Extract the (X, Y) coordinate from the center of the cell holding the provided text.  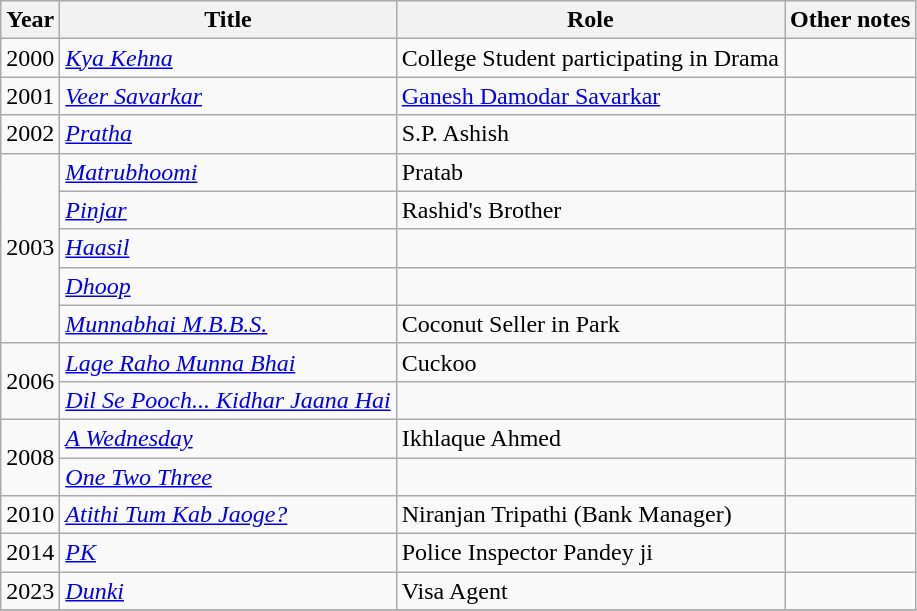
Role (590, 20)
Police Inspector Pandey ji (590, 553)
Pratha (228, 134)
Haasil (228, 248)
Coconut Seller in Park (590, 324)
2001 (30, 96)
Matrubhoomi (228, 172)
2002 (30, 134)
Veer Savarkar (228, 96)
2006 (30, 381)
Ikhlaque Ahmed (590, 438)
Pinjar (228, 210)
Kya Kehna (228, 58)
Other notes (850, 20)
2010 (30, 515)
2014 (30, 553)
Dunki (228, 591)
PK (228, 553)
Niranjan Tripathi (Bank Manager) (590, 515)
S.P. Ashish (590, 134)
2003 (30, 248)
Visa Agent (590, 591)
One Two Three (228, 477)
2008 (30, 457)
Dhoop (228, 286)
Lage Raho Munna Bhai (228, 362)
Cuckoo (590, 362)
Pratab (590, 172)
Atithi Tum Kab Jaoge? (228, 515)
Title (228, 20)
Ganesh Damodar Savarkar (590, 96)
2023 (30, 591)
Rashid's Brother (590, 210)
A Wednesday (228, 438)
Munnabhai M.B.B.S. (228, 324)
Year (30, 20)
College Student participating in Drama (590, 58)
2000 (30, 58)
Dil Se Pooch... Kidhar Jaana Hai (228, 400)
